Search for the cell housing the specified text and yield its [x, y] center coordinate. 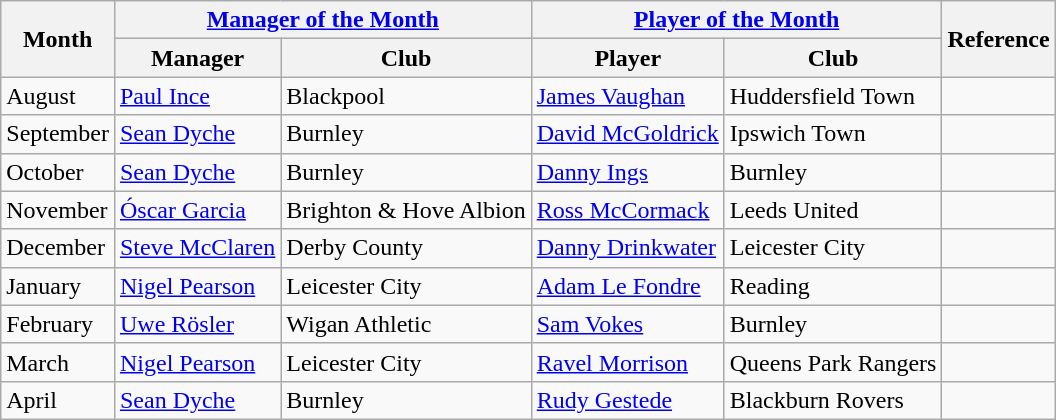
Brighton & Hove Albion [406, 210]
Player [628, 58]
Rudy Gestede [628, 400]
Óscar Garcia [197, 210]
Wigan Athletic [406, 324]
October [58, 172]
Steve McClaren [197, 248]
Huddersfield Town [833, 96]
November [58, 210]
Reading [833, 286]
August [58, 96]
February [58, 324]
Reference [998, 39]
James Vaughan [628, 96]
Ross McCormack [628, 210]
Leeds United [833, 210]
April [58, 400]
Danny Drinkwater [628, 248]
Blackburn Rovers [833, 400]
Adam Le Fondre [628, 286]
Derby County [406, 248]
Blackpool [406, 96]
Paul Ince [197, 96]
Manager [197, 58]
March [58, 362]
September [58, 134]
Player of the Month [736, 20]
Manager of the Month [322, 20]
Ipswich Town [833, 134]
January [58, 286]
Sam Vokes [628, 324]
Uwe Rösler [197, 324]
Queens Park Rangers [833, 362]
Danny Ings [628, 172]
Month [58, 39]
David McGoldrick [628, 134]
Ravel Morrison [628, 362]
December [58, 248]
